Return the (x, y) coordinate for the center point of the cell that contains the specified text.  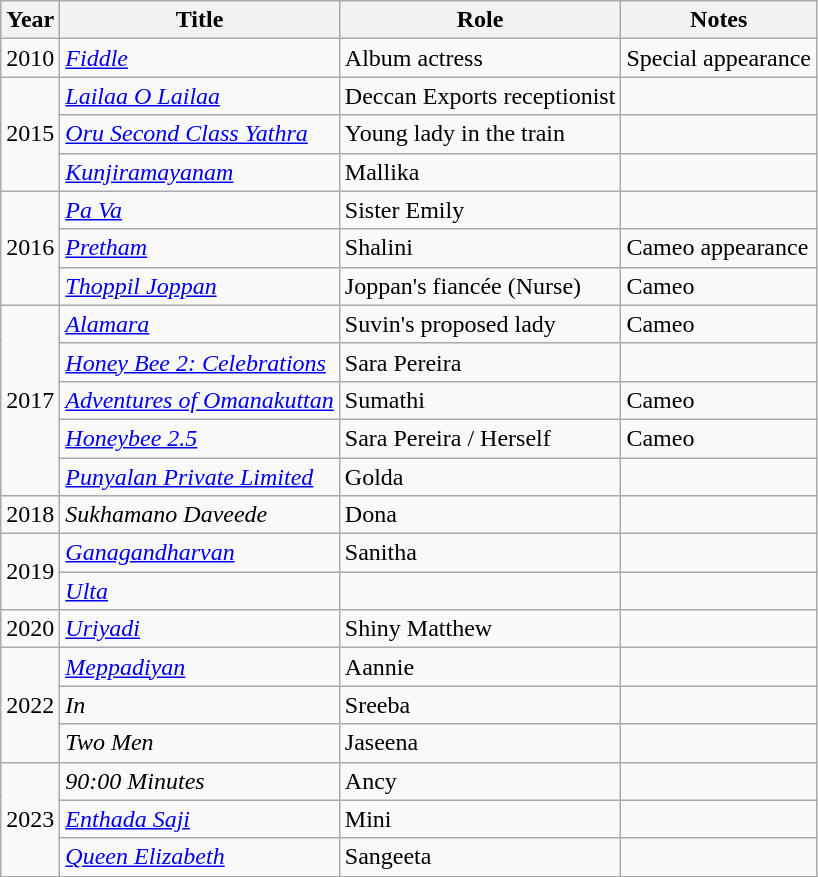
Young lady in the train (480, 134)
Album actress (480, 58)
Uriyadi (200, 629)
Honeybee 2.5 (200, 438)
Aannie (480, 667)
90:00 Minutes (200, 781)
Lailaa O Lailaa (200, 96)
Sangeeta (480, 857)
Fiddle (200, 58)
2020 (30, 629)
Enthada Saji (200, 819)
Oru Second Class Yathra (200, 134)
Shalini (480, 248)
Meppadiyan (200, 667)
Special appearance (719, 58)
Honey Bee 2: Celebrations (200, 362)
Sukhamano Daveede (200, 515)
Ancy (480, 781)
Sumathi (480, 400)
Sanitha (480, 553)
Pretham (200, 248)
Kunjiramayanam (200, 172)
Suvin's proposed lady (480, 324)
Notes (719, 20)
2017 (30, 400)
2022 (30, 705)
Year (30, 20)
Ganagandharvan (200, 553)
Cameo appearance (719, 248)
Sreeba (480, 705)
Ulta (200, 591)
2019 (30, 572)
Alamara (200, 324)
2010 (30, 58)
Title (200, 20)
2018 (30, 515)
Sister Emily (480, 210)
Sara Pereira / Herself (480, 438)
In (200, 705)
Golda (480, 477)
Joppan's fiancée (Nurse) (480, 286)
Dona (480, 515)
2023 (30, 819)
Thoppil Joppan (200, 286)
Mini (480, 819)
Deccan Exports receptionist (480, 96)
Adventures of Omanakuttan (200, 400)
Pa Va (200, 210)
Sara Pereira (480, 362)
Mallika (480, 172)
Jaseena (480, 743)
Queen Elizabeth (200, 857)
Punyalan Private Limited (200, 477)
2015 (30, 134)
Two Men (200, 743)
2016 (30, 248)
Shiny Matthew (480, 629)
Role (480, 20)
